Pinpoint the cell where the given text exists, returning its [x, y] midpoint coordinate. 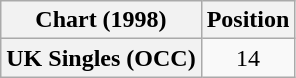
Position [248, 20]
14 [248, 58]
UK Singles (OCC) [101, 58]
Chart (1998) [101, 20]
